Scan for the cell matching the given text and deliver its (X, Y) coordinate at center. 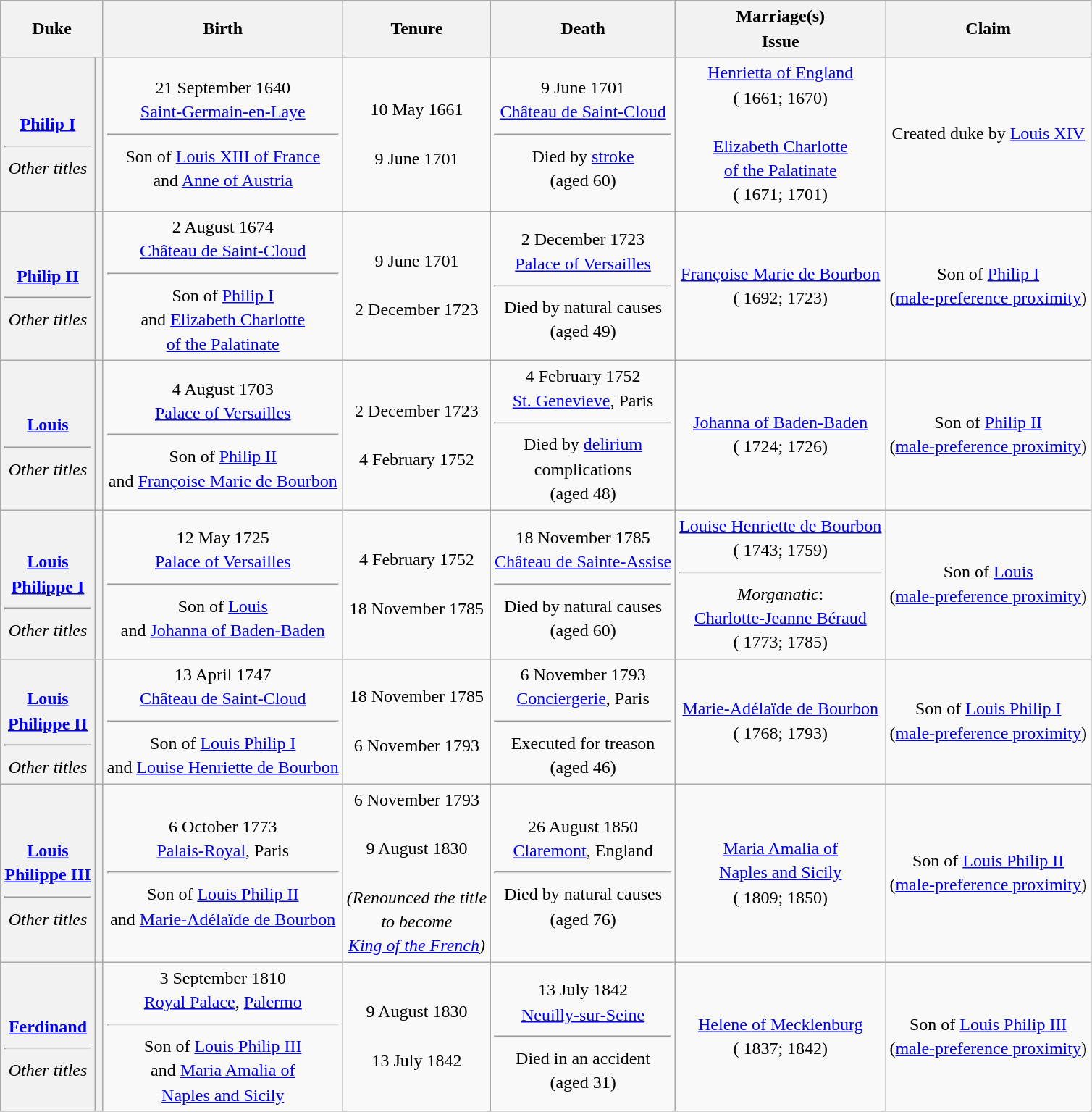
13 July 1842Neuilly-sur-SeineDied in an accident(aged 31) (584, 1037)
Son of Louis Philip I(male-preference proximity) (988, 722)
Louise Henriette de Bourbon( 1743; 1759)Morganatic:Charlotte-Jeanne Béraud( 1773; 1785) (781, 585)
26 August 1850Claremont, EnglandDied by natural causes(aged 76) (584, 873)
Tenure (416, 29)
Son of Louis(male-preference proximity) (988, 585)
Birth (223, 29)
LouisPhilippe IIOther titles (48, 722)
Son of Louis Philip III(male-preference proximity) (988, 1037)
6 November 17939 August 1830(Renounced the titleto becomeKing of the French) (416, 873)
LouisOther titles (48, 435)
9 August 183013 July 1842 (416, 1037)
6 November 1793Conciergerie, ParisExecuted for treason(aged 46) (584, 722)
10 May 16619 June 1701 (416, 135)
13 April 1747Château de Saint-CloudSon of Louis Philip Iand Louise Henriette de Bourbon (223, 722)
Françoise Marie de Bourbon( 1692; 1723) (781, 286)
Created duke by Louis XIV (988, 135)
Son of Philip I(male-preference proximity) (988, 286)
Philip IOther titles (48, 135)
9 June 17012 December 1723 (416, 286)
21 September 1640Saint-Germain-en-LayeSon of Louis XIII of Franceand Anne of Austria (223, 135)
Philip IIOther titles (48, 286)
Marriage(s)Issue (781, 29)
18 November 1785Château de Sainte-AssiseDied by natural causes(aged 60) (584, 585)
LouisPhilippe IIIOther titles (48, 873)
4 August 1703Palace of VersaillesSon of Philip IIand Françoise Marie de Bourbon (223, 435)
12 May 1725Palace of VersaillesSon of Louisand Johanna of Baden-Baden (223, 585)
Duke (52, 29)
Son of Philip II(male-preference proximity) (988, 435)
4 February 1752St. Genevieve, ParisDied by deliriumcomplications(aged 48) (584, 435)
Marie-Adélaïde de Bourbon( 1768; 1793) (781, 722)
3 September 1810Royal Palace, PalermoSon of Louis Philip IIIand Maria Amalia ofNaples and Sicily (223, 1037)
Henrietta of England( 1661; 1670) Elizabeth Charlotteof the Palatinate( 1671; 1701) (781, 135)
Claim (988, 29)
LouisPhilippe IOther titles (48, 585)
Johanna of Baden-Baden( 1724; 1726) (781, 435)
Son of Louis Philip II(male-preference proximity) (988, 873)
2 December 1723Palace of VersaillesDied by natural causes(aged 49) (584, 286)
9 June 1701Château de Saint-CloudDied by stroke(aged 60) (584, 135)
FerdinandOther titles (48, 1037)
Maria Amalia ofNaples and Sicily( 1809; 1850) (781, 873)
6 October 1773Palais-Royal, ParisSon of Louis Philip IIand Marie-Adélaïde de Bourbon (223, 873)
2 August 1674Château de Saint-CloudSon of Philip Iand Elizabeth Charlotteof the Palatinate (223, 286)
2 December 17234 February 1752 (416, 435)
4 February 175218 November 1785 (416, 585)
18 November 17856 November 1793 (416, 722)
Death (584, 29)
Helene of Mecklenburg( 1837; 1842) (781, 1037)
